Pinpoint the cell where the given text exists, returning its [x, y] midpoint coordinate. 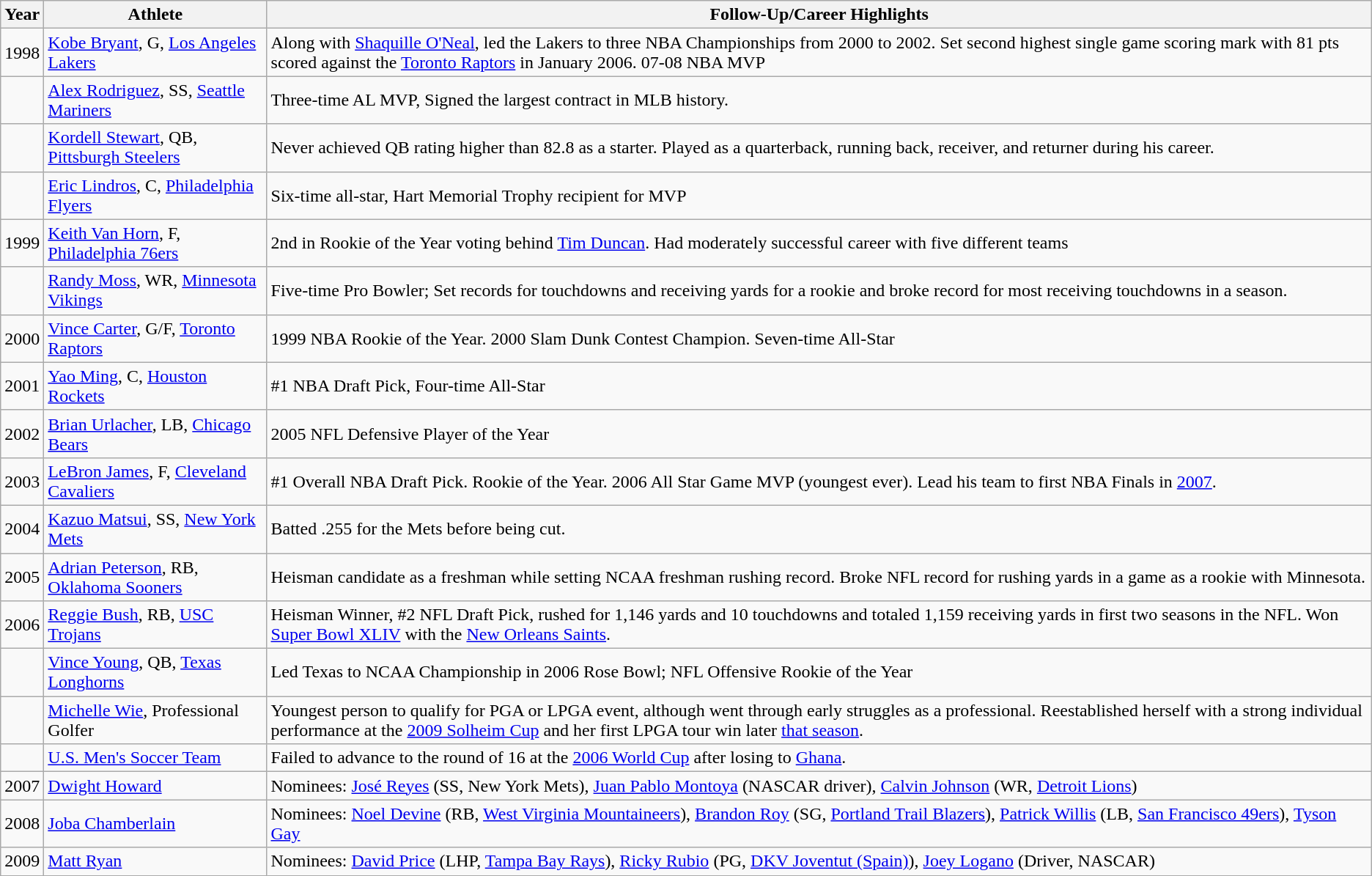
Three-time AL MVP, Signed the largest contract in MLB history. [819, 100]
Joba Chamberlain [155, 824]
Nominees: David Price (LHP, Tampa Bay Rays), Ricky Rubio (PG, DKV Joventut (Spain)), Joey Logano (Driver, NASCAR) [819, 861]
2007 [22, 786]
Nominees: Noel Devine (RB, West Virginia Mountaineers), Brandon Roy (SG, Portland Trail Blazers), Patrick Willis (LB, San Francisco 49ers), Tyson Gay [819, 824]
#1 NBA Draft Pick, Four-time All-Star [819, 386]
2002 [22, 434]
Kobe Bryant, G, Los Angeles Lakers [155, 53]
Eric Lindros, C, Philadelphia Flyers [155, 195]
Dwight Howard [155, 786]
1998 [22, 53]
Failed to advance to the round of 16 at the 2006 World Cup after losing to Ghana. [819, 758]
2003 [22, 481]
Vince Carter, G/F, Toronto Raptors [155, 339]
Athlete [155, 15]
2nd in Rookie of the Year voting behind Tim Duncan. Had moderately successful career with five different teams [819, 243]
1999 [22, 243]
Heisman candidate as a freshman while setting NCAA freshman rushing record. Broke NFL record for rushing yards in a game as a rookie with Minnesota. [819, 576]
Reggie Bush, RB, USC Trojans [155, 625]
#1 Overall NBA Draft Pick. Rookie of the Year. 2006 All Star Game MVP (youngest ever). Lead his team to first NBA Finals in 2007. [819, 481]
1999 NBA Rookie of the Year. 2000 Slam Dunk Contest Champion. Seven-time All-Star [819, 339]
2009 [22, 861]
U.S. Men's Soccer Team [155, 758]
Led Texas to NCAA Championship in 2006 Rose Bowl; NFL Offensive Rookie of the Year [819, 673]
2001 [22, 386]
Vince Young, QB, Texas Longhorns [155, 673]
2005 NFL Defensive Player of the Year [819, 434]
Yao Ming, C, Houston Rockets [155, 386]
Keith Van Horn, F, Philadelphia 76ers [155, 243]
Five-time Pro Bowler; Set records for touchdowns and receiving yards for a rookie and broke record for most receiving touchdowns in a season. [819, 290]
Brian Urlacher, LB, Chicago Bears [155, 434]
Year [22, 15]
Matt Ryan [155, 861]
Nominees: José Reyes (SS, New York Mets), Juan Pablo Montoya (NASCAR driver), Calvin Johnson (WR, Detroit Lions) [819, 786]
LeBron James, F, Cleveland Cavaliers [155, 481]
2000 [22, 339]
Six-time all-star, Hart Memorial Trophy recipient for MVP [819, 195]
Adrian Peterson, RB, Oklahoma Sooners [155, 576]
Never achieved QB rating higher than 82.8 as a starter. Played as a quarterback, running back, receiver, and returner during his career. [819, 148]
Alex Rodriguez, SS, Seattle Mariners [155, 100]
Randy Moss, WR, Minnesota Vikings [155, 290]
Follow-Up/Career Highlights [819, 15]
Kordell Stewart, QB, Pittsburgh Steelers [155, 148]
Batted .255 for the Mets before being cut. [819, 529]
Michelle Wie, Professional Golfer [155, 720]
2006 [22, 625]
2008 [22, 824]
2005 [22, 576]
2004 [22, 529]
Kazuo Matsui, SS, New York Mets [155, 529]
